Find where the given text appears and provide that cell's center as [x, y] coordinate. 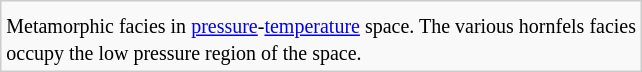
Metamorphic facies in pressure-temperature space. The various hornfels facies occupy the low pressure region of the space. [322, 38]
